Output the (x, y) coordinate of the center of the cell containing the given text.  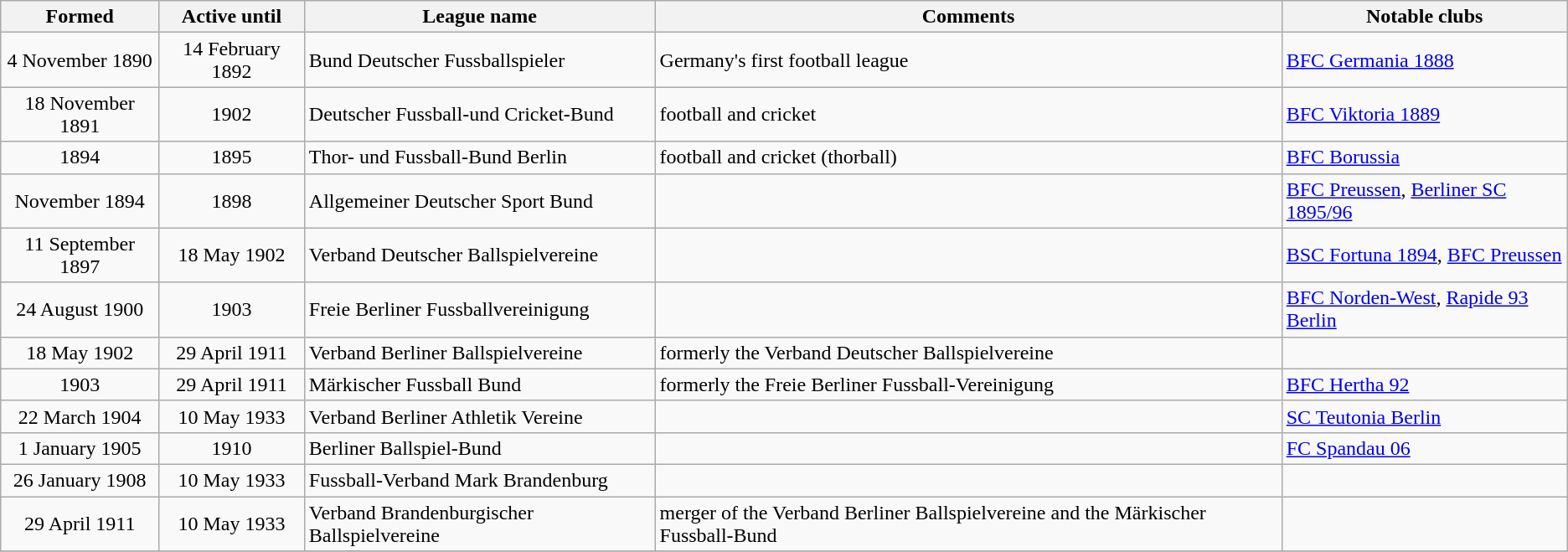
Märkischer Fussball Bund (479, 384)
1902 (232, 114)
Verband Berliner Athletik Vereine (479, 416)
1 January 1905 (80, 448)
26 January 1908 (80, 480)
BSC Fortuna 1894, BFC Preussen (1424, 255)
1898 (232, 201)
Thor- und Fussball-Bund Berlin (479, 157)
Bund Deutscher Fussballspieler (479, 60)
Berliner Ballspiel-Bund (479, 448)
formerly the Verband Deutscher Ballspielvereine (968, 353)
18 November 1891 (80, 114)
Verband Deutscher Ballspielvereine (479, 255)
BFC Borussia (1424, 157)
1910 (232, 448)
football and cricket (968, 114)
BFC Germania 1888 (1424, 60)
SC Teutonia Berlin (1424, 416)
4 November 1890 (80, 60)
Deutscher Fussball-und Cricket-Bund (479, 114)
Freie Berliner Fussballvereinigung (479, 310)
Germany's first football league (968, 60)
Verband Berliner Ballspielvereine (479, 353)
football and cricket (thorball) (968, 157)
Formed (80, 17)
Verband Brandenburgischer Ballspielvereine (479, 523)
22 March 1904 (80, 416)
BFC Viktoria 1889 (1424, 114)
formerly the Freie Berliner Fussball-Vereinigung (968, 384)
14 February 1892 (232, 60)
Allgemeiner Deutscher Sport Bund (479, 201)
November 1894 (80, 201)
1894 (80, 157)
Comments (968, 17)
Fussball-Verband Mark Brandenburg (479, 480)
11 September 1897 (80, 255)
BFC Hertha 92 (1424, 384)
BFC Norden-West, Rapide 93 Berlin (1424, 310)
merger of the Verband Berliner Ballspielvereine and the Märkischer Fussball-Bund (968, 523)
Active until (232, 17)
FC Spandau 06 (1424, 448)
24 August 1900 (80, 310)
Notable clubs (1424, 17)
BFC Preussen, Berliner SC 1895/96 (1424, 201)
1895 (232, 157)
League name (479, 17)
